For the text-containing cell, return its midpoint in [x, y] coordinate format. 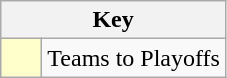
Teams to Playoffs [134, 58]
Key [114, 20]
